Search for the cell housing the specified text and yield its (X, Y) center coordinate. 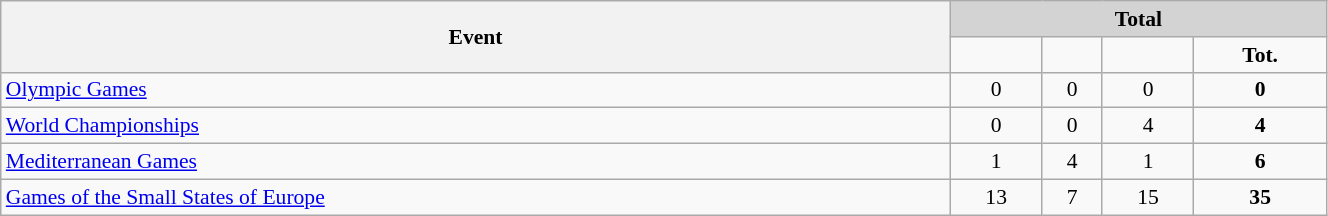
6 (1260, 162)
Event (476, 36)
35 (1260, 197)
Games of the Small States of Europe (476, 197)
Olympic Games (476, 90)
Tot. (1260, 55)
Total (1138, 19)
7 (1072, 197)
15 (1148, 197)
Mediterranean Games (476, 162)
13 (996, 197)
World Championships (476, 126)
